Provide the (X, Y) coordinate of the cell's center where the given text is located.  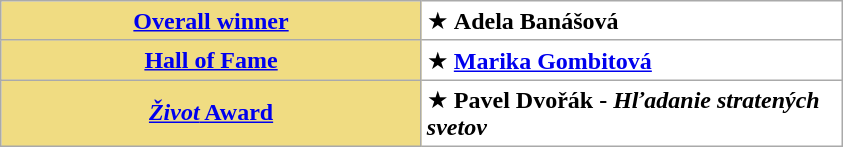
Hall of Fame (212, 60)
★ Adela Banášová (632, 21)
Overall winner (212, 21)
★ Pavel Dvořák - Hľadanie stratených svetov (632, 114)
Život Award (212, 114)
★ Marika Gombitová (632, 60)
